Provide the (X, Y) coordinate of the cell's center where the given text is located.  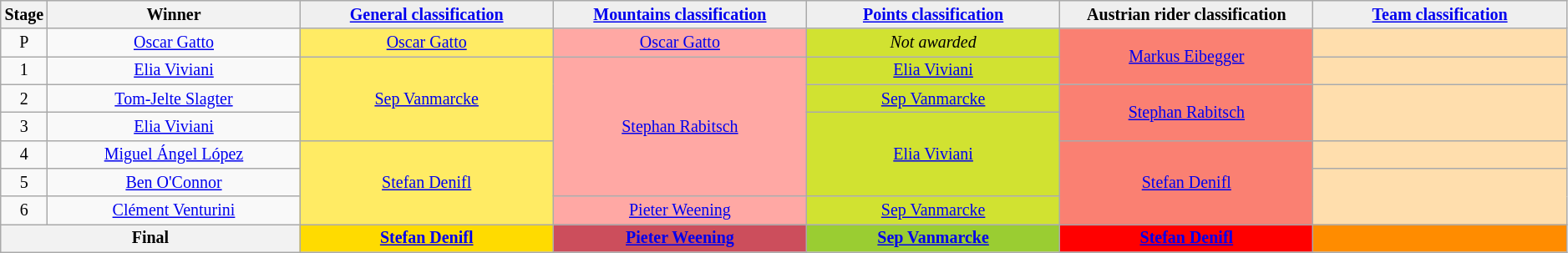
Winner (174, 15)
Tom-Jelte Slagter (174, 99)
Ben O'Connor (174, 182)
Miguel Ángel López (174, 154)
Stage (24, 15)
3 (24, 127)
4 (24, 154)
Markus Eibegger (1186, 57)
Points classification (934, 15)
P (24, 43)
6 (24, 210)
Not awarded (934, 43)
Mountains classification (680, 15)
5 (24, 182)
Final (150, 239)
Clément Venturini (174, 210)
General classification (426, 15)
Austrian rider classification (1186, 15)
1 (24, 70)
2 (24, 99)
Team classification (1440, 15)
